Output the [x, y] coordinate of the center of the cell containing the given text.  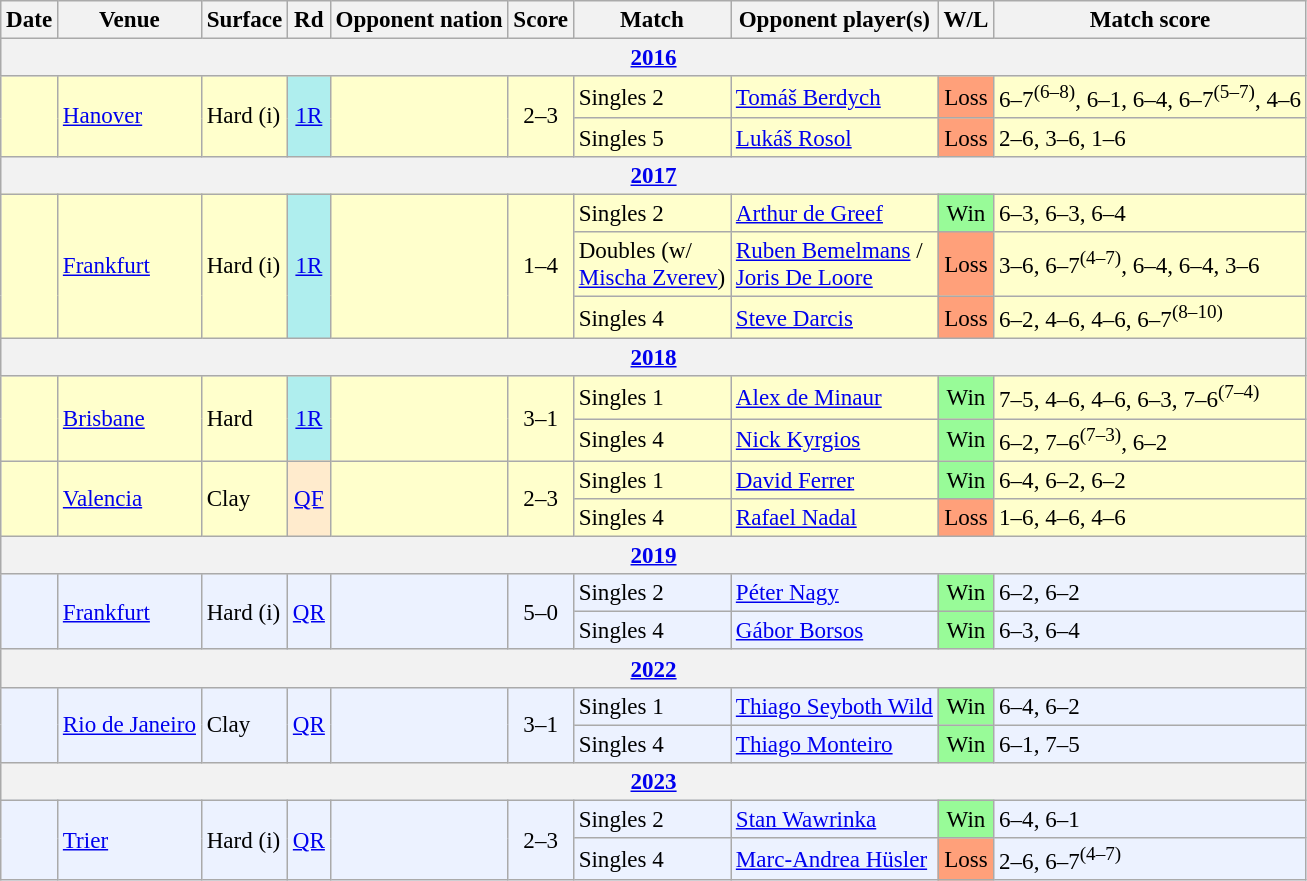
2018 [654, 358]
6–4, 6–2 [1150, 706]
Match score [1150, 20]
Thiago Monteiro [834, 744]
2019 [654, 556]
6–1, 7–5 [1150, 744]
W/L [966, 20]
Tomáš Berdych [834, 97]
Doubles (w/ Mischa Zverev) [652, 264]
Arthur de Greef [834, 213]
Valencia [130, 498]
6–2, 7–6(7–3), 6–2 [1150, 440]
2017 [654, 176]
2–6, 6–7(4–7) [1150, 859]
Opponent nation [419, 20]
6–4, 6–2, 6–2 [1150, 480]
Rd [310, 20]
Lukáš Rosol [834, 138]
6–4, 6–1 [1150, 820]
Ruben Bemelmans / Joris De Loore [834, 264]
Trier [130, 841]
Thiago Seyboth Wild [834, 706]
1–4 [540, 266]
6–2, 4–6, 4–6, 6–7(8–10) [1150, 318]
David Ferrer [834, 480]
6–3, 6–4 [1150, 631]
5–0 [540, 612]
Surface [244, 20]
6–2, 6–2 [1150, 593]
Stan Wawrinka [834, 820]
Singles 5 [652, 138]
Péter Nagy [834, 593]
Gábor Borsos [834, 631]
Opponent player(s) [834, 20]
QF [310, 498]
Brisbane [130, 420]
6–7(6–8), 6–1, 6–4, 6–7(5–7), 4–6 [1150, 97]
7–5, 4–6, 4–6, 6–3, 7–6(7–4) [1150, 398]
Marc-Andrea Hüsler [834, 859]
2022 [654, 669]
6–3, 6–3, 6–4 [1150, 213]
Alex de Minaur [834, 398]
Hanover [130, 116]
Nick Kyrgios [834, 440]
Score [540, 20]
Rio de Janeiro [130, 724]
2–6, 3–6, 1–6 [1150, 138]
1–6, 4–6, 4–6 [1150, 518]
2023 [654, 782]
Match [652, 20]
Date [30, 20]
3–6, 6–7(4–7), 6–4, 6–4, 3–6 [1150, 264]
Steve Darcis [834, 318]
Venue [130, 20]
2016 [654, 58]
Rafael Nadal [834, 518]
Hard [244, 420]
